Identify which cell holds the provided text, then report its (x, y) central coordinate. 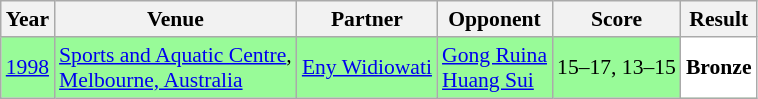
1998 (28, 68)
Opponent (494, 19)
Partner (367, 19)
Year (28, 19)
Score (616, 19)
Gong Ruina Huang Sui (494, 68)
15–17, 13–15 (616, 68)
Sports and Aquatic Centre,Melbourne, Australia (176, 68)
Eny Widiowati (367, 68)
Result (719, 19)
Bronze (719, 68)
Venue (176, 19)
